Pinpoint the cell where the given text exists, returning its [X, Y] midpoint coordinate. 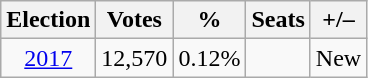
0.12% [210, 58]
2017 [48, 58]
12,570 [134, 58]
+/– [338, 20]
% [210, 20]
New [338, 58]
Votes [134, 20]
Election [48, 20]
Seats [278, 20]
